From the cell containing the given text, extract its center point as (X, Y) coordinate. 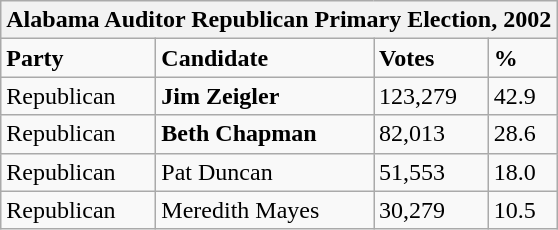
10.5 (522, 210)
Alabama Auditor Republican Primary Election, 2002 (279, 20)
Candidate (265, 58)
123,279 (432, 96)
Beth Chapman (265, 134)
Party (78, 58)
30,279 (432, 210)
51,553 (432, 172)
Jim Zeigler (265, 96)
Meredith Mayes (265, 210)
Votes (432, 58)
% (522, 58)
42.9 (522, 96)
28.6 (522, 134)
18.0 (522, 172)
Pat Duncan (265, 172)
82,013 (432, 134)
